For the text-containing cell, return its midpoint in (X, Y) coordinate format. 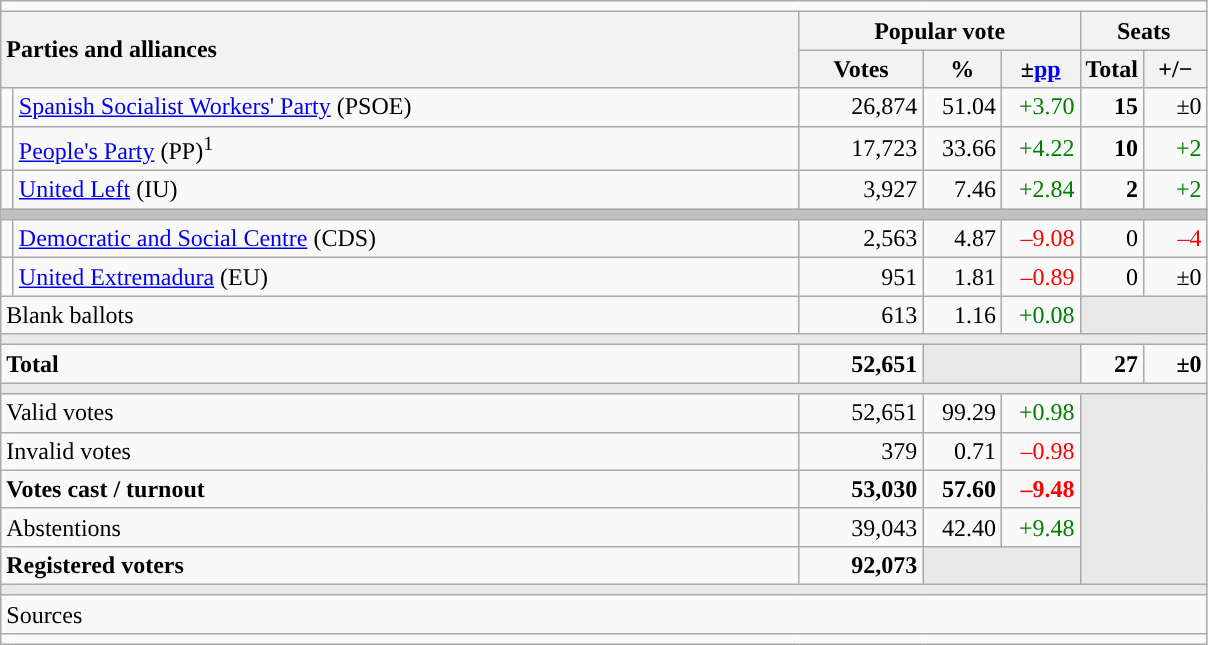
613 (861, 315)
People's Party (PP)1 (406, 148)
951 (861, 277)
7.46 (962, 190)
Blank ballots (400, 315)
Invalid votes (400, 451)
379 (861, 451)
26,874 (861, 107)
Spanish Socialist Workers' Party (PSOE) (406, 107)
Registered voters (400, 565)
+0.08 (1040, 315)
15 (1112, 107)
+3.70 (1040, 107)
Seats (1144, 31)
–0.89 (1040, 277)
–9.48 (1040, 489)
Votes (861, 69)
Popular vote (940, 31)
+/− (1176, 69)
+4.22 (1040, 148)
4.87 (962, 239)
10 (1112, 148)
3,927 (861, 190)
42.40 (962, 527)
2,563 (861, 239)
–9.08 (1040, 239)
0.71 (962, 451)
51.04 (962, 107)
57.60 (962, 489)
Democratic and Social Centre (CDS) (406, 239)
33.66 (962, 148)
Abstentions (400, 527)
27 (1112, 364)
Votes cast / turnout (400, 489)
Valid votes (400, 413)
United Extremadura (EU) (406, 277)
92,073 (861, 565)
+2.84 (1040, 190)
+9.48 (1040, 527)
99.29 (962, 413)
1.81 (962, 277)
17,723 (861, 148)
+0.98 (1040, 413)
Sources (604, 614)
2 (1112, 190)
1.16 (962, 315)
United Left (IU) (406, 190)
39,043 (861, 527)
53,030 (861, 489)
–0.98 (1040, 451)
±pp (1040, 69)
–4 (1176, 239)
% (962, 69)
Parties and alliances (400, 50)
